Detect which cell encompasses the target text, then output its (x, y) center coordinate. 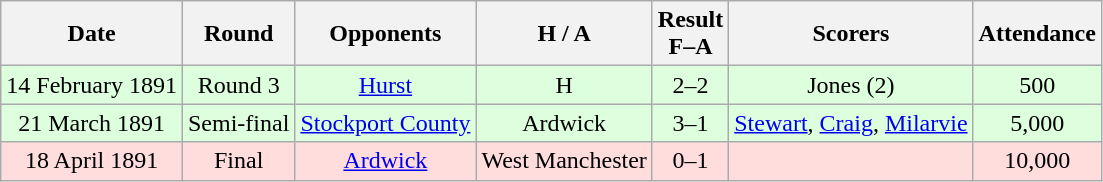
18 April 1891 (92, 161)
West Manchester (564, 161)
Stockport County (386, 123)
ResultF–A (690, 34)
5,000 (1037, 123)
Attendance (1037, 34)
0–1 (690, 161)
21 March 1891 (92, 123)
Round (238, 34)
3–1 (690, 123)
H / A (564, 34)
2–2 (690, 85)
Final (238, 161)
500 (1037, 85)
Jones (2) (851, 85)
Semi-final (238, 123)
H (564, 85)
Stewart, Craig, Milarvie (851, 123)
Round 3 (238, 85)
10,000 (1037, 161)
Hurst (386, 85)
Scorers (851, 34)
Date (92, 34)
Opponents (386, 34)
14 February 1891 (92, 85)
